Detect which cell encompasses the target text, then output its (X, Y) center coordinate. 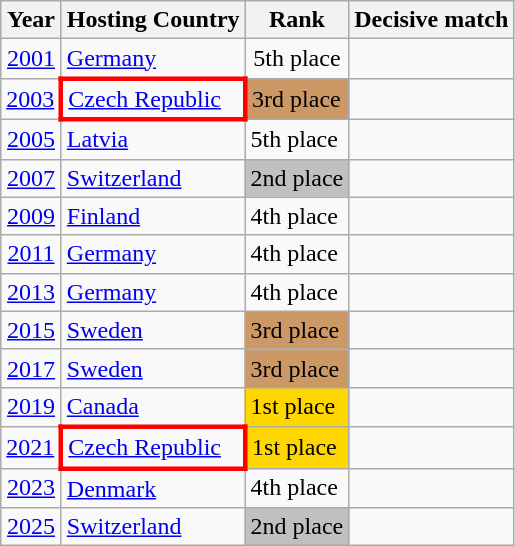
Canada (153, 407)
Decisive match (432, 20)
2005 (32, 139)
2011 (32, 254)
2009 (32, 216)
2017 (32, 368)
Finland (153, 216)
Latvia (153, 139)
Hosting Country (153, 20)
2003 (32, 98)
2023 (32, 488)
2015 (32, 330)
Rank (297, 20)
2013 (32, 292)
2007 (32, 178)
2021 (32, 448)
Year (32, 20)
2019 (32, 407)
2025 (32, 527)
Denmark (153, 488)
2001 (32, 59)
